For the text-containing cell, return its midpoint in [x, y] coordinate format. 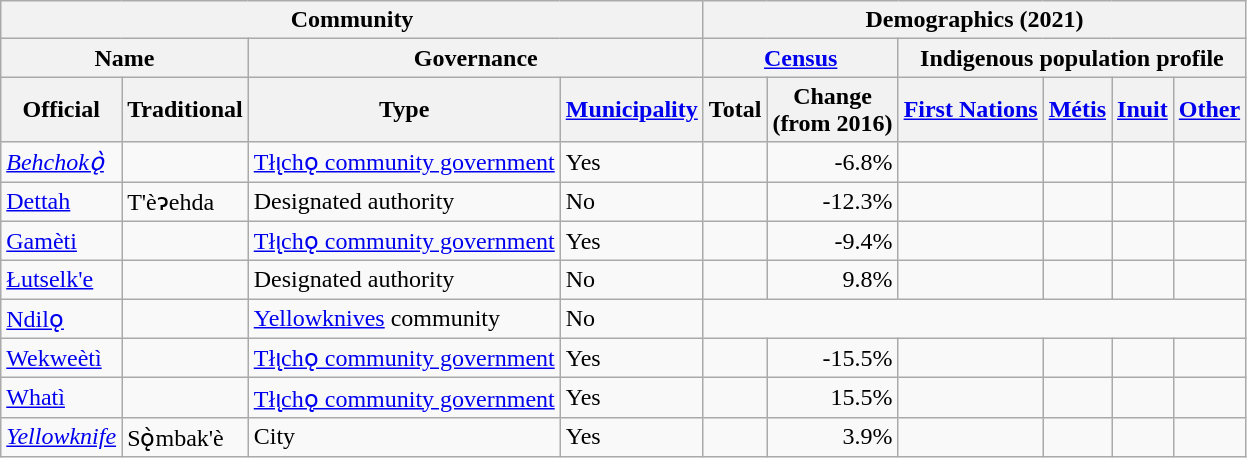
Community [352, 20]
Indigenous population profile [1072, 58]
Governance [476, 58]
Name [124, 58]
Other [1209, 110]
Change(from 2016) [832, 110]
T'èɂehda [186, 202]
Łutselk'e [62, 280]
-9.4% [832, 241]
Traditional [186, 110]
Yellowknives community [404, 319]
-15.5% [832, 358]
Behchokǫ̀ [62, 162]
Ndilǫ [62, 319]
First Nations [970, 110]
Demographics (2021) [974, 20]
Gamèti [62, 241]
3.9% [832, 437]
Official [62, 110]
Dettah [62, 202]
City [404, 437]
15.5% [832, 398]
Métis [1077, 110]
9.8% [832, 280]
-12.3% [832, 202]
Wekweètì [62, 358]
Type [404, 110]
Total [735, 110]
Whatì [62, 398]
Census [800, 58]
Municipality [632, 110]
-6.8% [832, 162]
Yellowknife [62, 437]
Sǫ̀mbak'è [186, 437]
Inuit [1143, 110]
